Return [X, Y] of the center of cell containing provided text 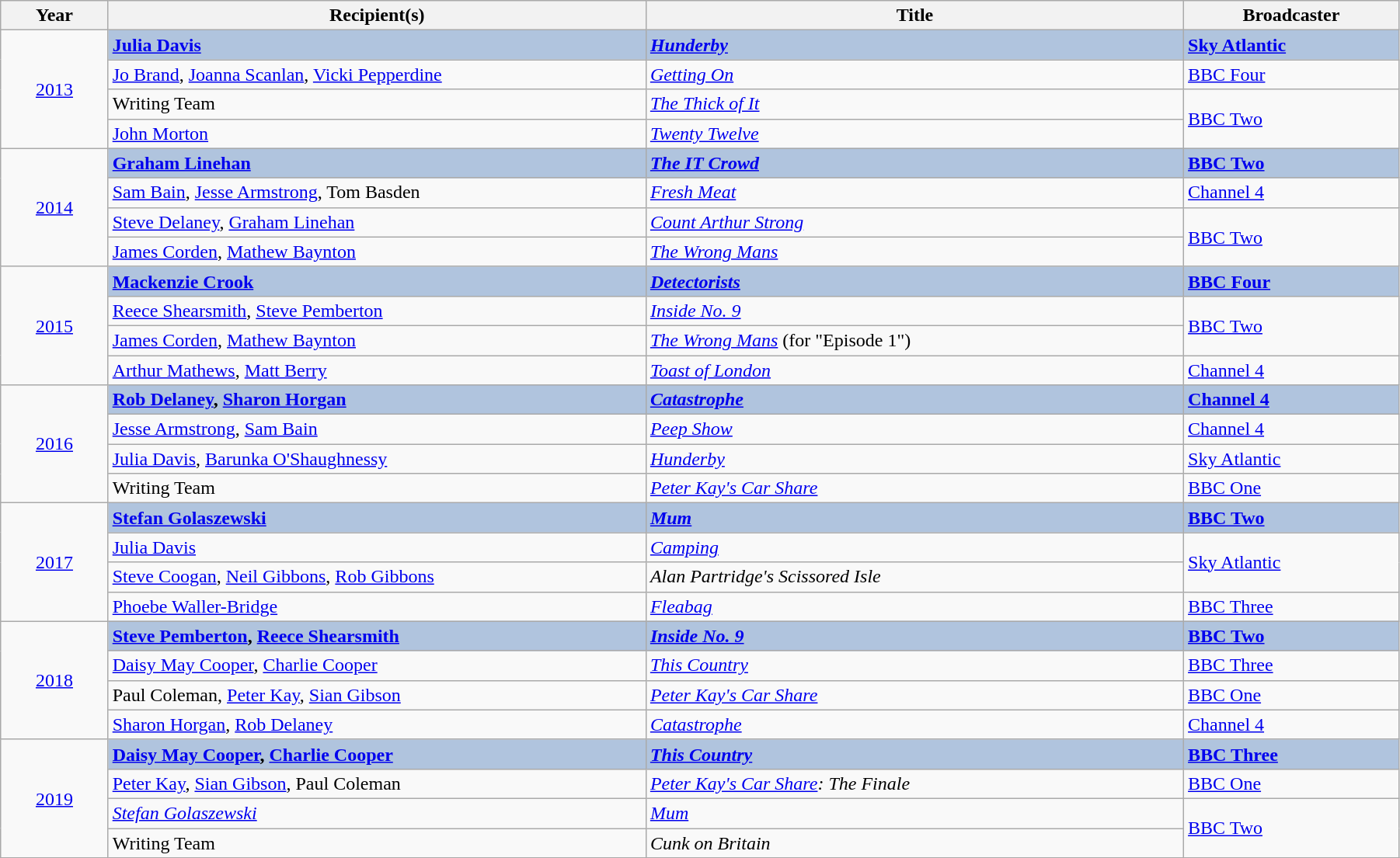
2014 [54, 207]
Phoebe Waller-Bridge [377, 606]
Jo Brand, Joanna Scanlan, Vicki Pepperdine [377, 75]
Peter Kay's Car Share: The Finale [914, 783]
Toast of London [914, 370]
Year [54, 16]
2018 [54, 680]
Broadcaster [1291, 16]
Recipient(s) [377, 16]
Peep Show [914, 429]
2019 [54, 798]
Fleabag [914, 606]
Alan Partridge's Scissored Isle [914, 577]
2015 [54, 325]
Julia Davis, Barunka O'Shaughnessy [377, 459]
The Thick of It [914, 104]
Cunk on Britain [914, 842]
Arthur Mathews, Matt Berry [377, 370]
The Wrong Mans [914, 252]
Camping [914, 547]
Steve Delaney, Graham Linehan [377, 222]
2016 [54, 444]
Graham Linehan [377, 163]
Jesse Armstrong, Sam Bain [377, 429]
Peter Kay, Sian Gibson, Paul Coleman [377, 783]
Mackenzie Crook [377, 281]
Sharon Horgan, Rob Delaney [377, 724]
John Morton [377, 134]
Title [914, 16]
Sam Bain, Jesse Armstrong, Tom Basden [377, 193]
Paul Coleman, Peter Kay, Sian Gibson [377, 695]
Rob Delaney, Sharon Horgan [377, 400]
Twenty Twelve [914, 134]
Fresh Meat [914, 193]
Count Arthur Strong [914, 222]
Detectorists [914, 281]
2013 [54, 89]
Steve Coogan, Neil Gibbons, Rob Gibbons [377, 577]
The IT Crowd [914, 163]
Reece Shearsmith, Steve Pemberton [377, 311]
The Wrong Mans (for "Episode 1") [914, 340]
2017 [54, 562]
Getting On [914, 75]
Steve Pemberton, Reece Shearsmith [377, 636]
